Locate the cell with the specified text and output its (X, Y) center coordinate. 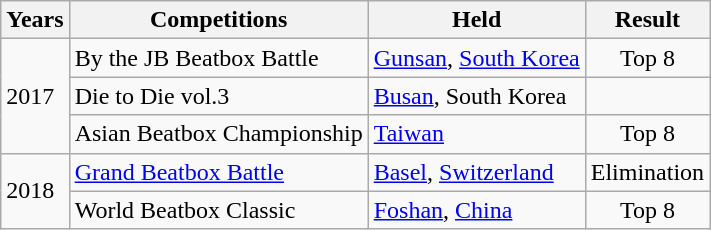
2018 (35, 191)
Years (35, 20)
Busan, South Korea (476, 96)
Asian Beatbox Championship (218, 134)
Foshan, China (476, 210)
Held (476, 20)
Result (647, 20)
Competitions (218, 20)
Die to Die vol.3 (218, 96)
Elimination (647, 172)
By the JB Beatbox Battle (218, 58)
2017 (35, 96)
Grand Beatbox Battle (218, 172)
Basel, Switzerland (476, 172)
Gunsan, South Korea (476, 58)
Taiwan (476, 134)
World Beatbox Classic (218, 210)
